Scan for the cell matching the given text and deliver its [X, Y] coordinate at center. 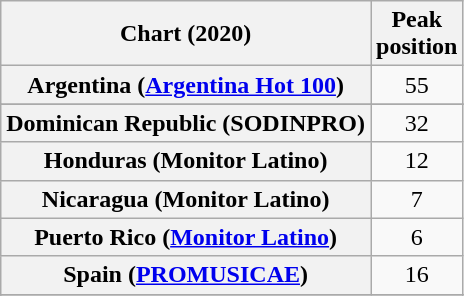
Nicaragua (Monitor Latino) [186, 199]
6 [416, 237]
Puerto Rico (Monitor Latino) [186, 237]
Spain (PROMUSICAE) [186, 275]
16 [416, 275]
32 [416, 123]
Peakposition [416, 34]
12 [416, 161]
55 [416, 85]
Honduras (Monitor Latino) [186, 161]
Chart (2020) [186, 34]
7 [416, 199]
Dominican Republic (SODINPRO) [186, 123]
Argentina (Argentina Hot 100) [186, 85]
